Determine the [X, Y] coordinate at the center of the cell enclosing the given text.  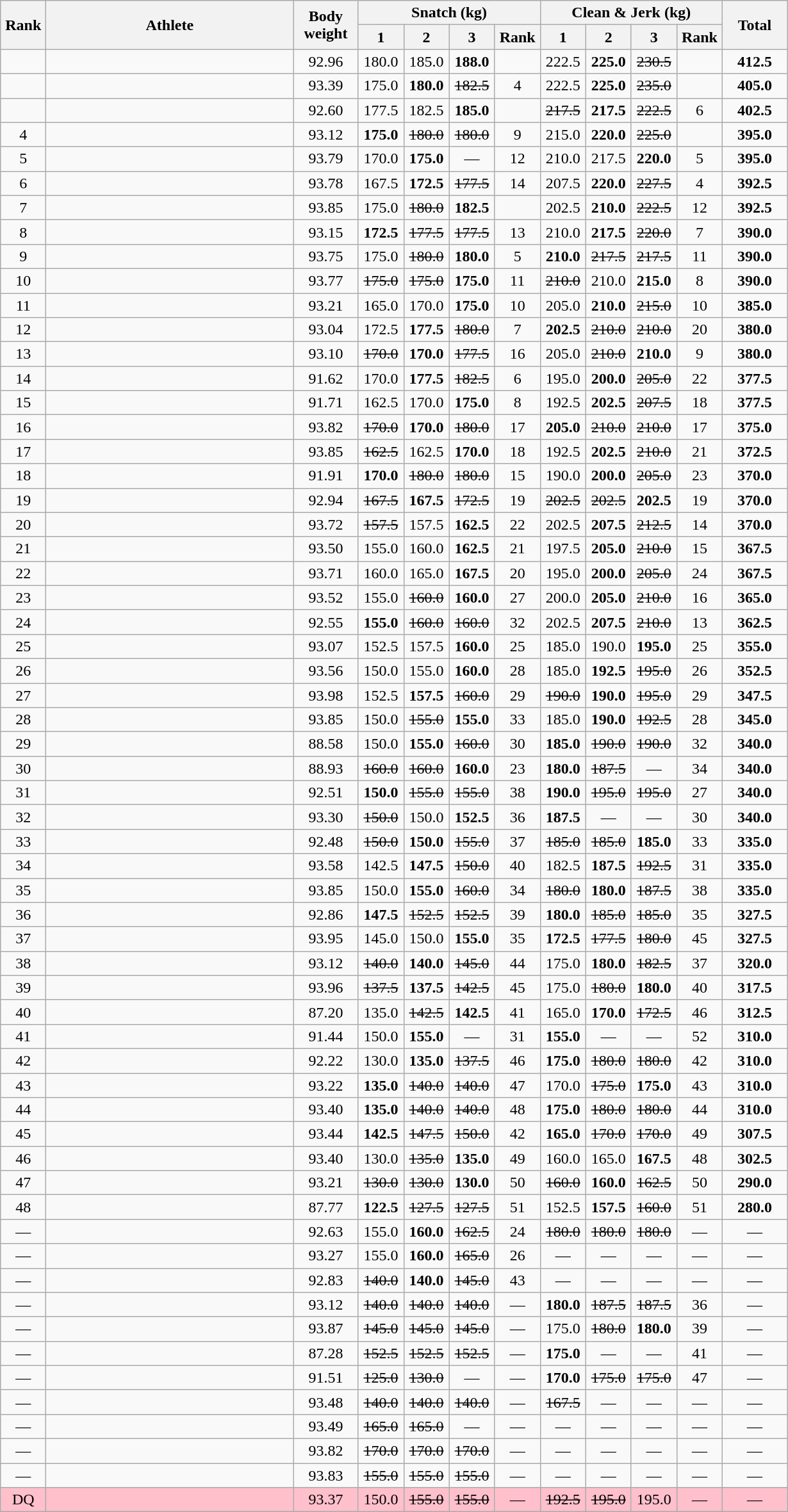
92.96 [325, 61]
212.5 [653, 524]
280.0 [755, 1207]
345.0 [755, 720]
93.75 [325, 256]
93.83 [325, 1475]
93.72 [325, 524]
93.07 [325, 646]
93.50 [325, 549]
91.51 [325, 1378]
93.98 [325, 695]
93.58 [325, 866]
Clean & Jerk (kg) [631, 13]
93.48 [325, 1402]
93.39 [325, 86]
302.5 [755, 1158]
88.58 [325, 744]
Snatch (kg) [449, 13]
91.62 [325, 378]
290.0 [755, 1183]
Body weight [325, 25]
93.95 [325, 939]
93.71 [325, 573]
362.5 [755, 622]
372.5 [755, 451]
92.63 [325, 1232]
92.48 [325, 841]
92.55 [325, 622]
317.5 [755, 988]
93.27 [325, 1256]
93.04 [325, 330]
DQ [23, 1500]
402.5 [755, 110]
93.78 [325, 183]
93.22 [325, 1085]
87.20 [325, 1012]
347.5 [755, 695]
92.60 [325, 110]
312.5 [755, 1012]
355.0 [755, 646]
93.44 [325, 1134]
92.22 [325, 1061]
91.71 [325, 403]
93.96 [325, 988]
197.5 [562, 549]
93.79 [325, 159]
188.0 [472, 61]
365.0 [755, 597]
122.5 [381, 1207]
375.0 [755, 427]
87.28 [325, 1353]
125.0 [381, 1378]
Athlete [170, 25]
92.83 [325, 1280]
93.52 [325, 597]
88.93 [325, 768]
412.5 [755, 61]
91.91 [325, 476]
405.0 [755, 86]
93.15 [325, 232]
385.0 [755, 305]
52 [700, 1036]
87.77 [325, 1207]
227.5 [653, 183]
230.5 [653, 61]
92.94 [325, 500]
352.5 [755, 671]
93.10 [325, 354]
93.77 [325, 280]
93.56 [325, 671]
307.5 [755, 1134]
320.0 [755, 963]
Total [755, 25]
93.49 [325, 1426]
93.37 [325, 1500]
92.51 [325, 793]
91.44 [325, 1036]
235.0 [653, 86]
93.87 [325, 1329]
93.30 [325, 817]
92.86 [325, 915]
